For the text-containing cell, return its midpoint in (x, y) coordinate format. 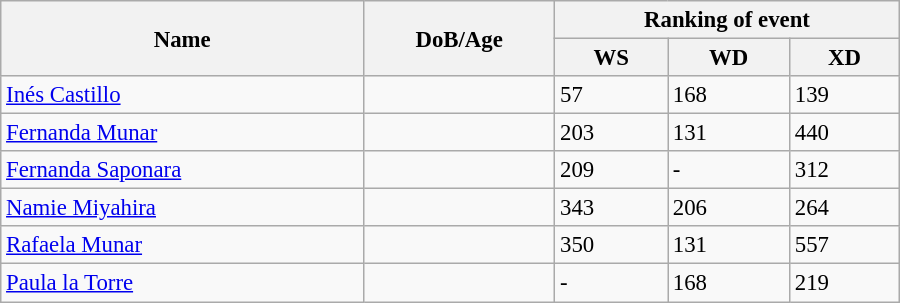
Fernanda Saponara (182, 170)
350 (612, 245)
209 (612, 170)
219 (845, 283)
440 (845, 133)
Namie Miyahira (182, 208)
WS (612, 58)
DoB/Age (460, 38)
312 (845, 170)
139 (845, 95)
Ranking of event (727, 20)
343 (612, 208)
557 (845, 245)
Fernanda Munar (182, 133)
Rafaela Munar (182, 245)
Inés Castillo (182, 95)
264 (845, 208)
Name (182, 38)
XD (845, 58)
Paula la Torre (182, 283)
206 (729, 208)
203 (612, 133)
WD (729, 58)
57 (612, 95)
